For the text-containing cell, return its midpoint in [X, Y] coordinate format. 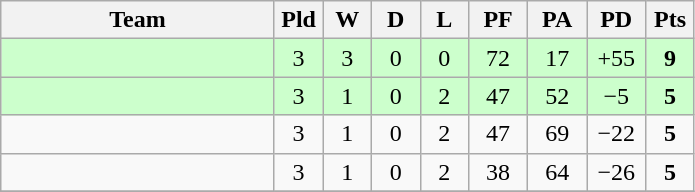
−26 [616, 172]
−5 [616, 96]
−22 [616, 134]
9 [670, 58]
D [396, 20]
PD [616, 20]
Pts [670, 20]
W [348, 20]
38 [498, 172]
PF [498, 20]
Pld [298, 20]
52 [558, 96]
Team [138, 20]
69 [558, 134]
+55 [616, 58]
72 [498, 58]
PA [558, 20]
17 [558, 58]
L [444, 20]
64 [558, 172]
